Find where the given text appears and provide that cell's center as (x, y) coordinate. 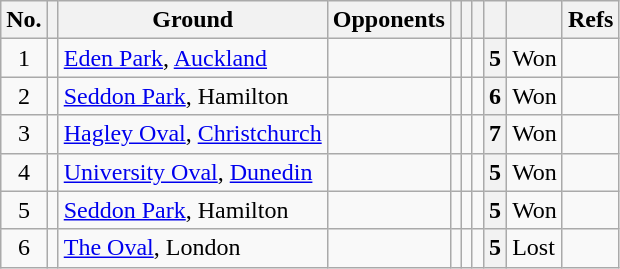
Ground (192, 20)
1 (24, 58)
No. (24, 20)
3 (24, 134)
Refs (590, 20)
4 (24, 172)
Hagley Oval, Christchurch (192, 134)
University Oval, Dunedin (192, 172)
Eden Park, Auckland (192, 58)
The Oval, London (192, 248)
2 (24, 96)
Opponents (388, 20)
7 (496, 134)
Lost (535, 248)
